Output the (X, Y) coordinate of the center of the cell containing the given text.  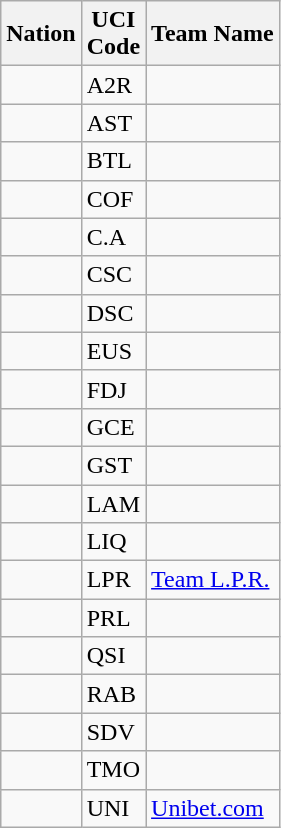
A2R (113, 85)
LPR (113, 580)
TMO (113, 770)
SDV (113, 732)
C.A (113, 237)
LIQ (113, 542)
GST (113, 465)
RAB (113, 694)
DSC (113, 313)
EUS (113, 351)
AST (113, 123)
UCICode (113, 34)
Team L.P.R. (213, 580)
LAM (113, 503)
PRL (113, 618)
CSC (113, 275)
GCE (113, 427)
Unibet.com (213, 808)
COF (113, 199)
Team Name (213, 34)
QSI (113, 656)
BTL (113, 161)
Nation (41, 34)
FDJ (113, 389)
UNI (113, 808)
